Pinpoint the cell where the given text exists, returning its (X, Y) midpoint coordinate. 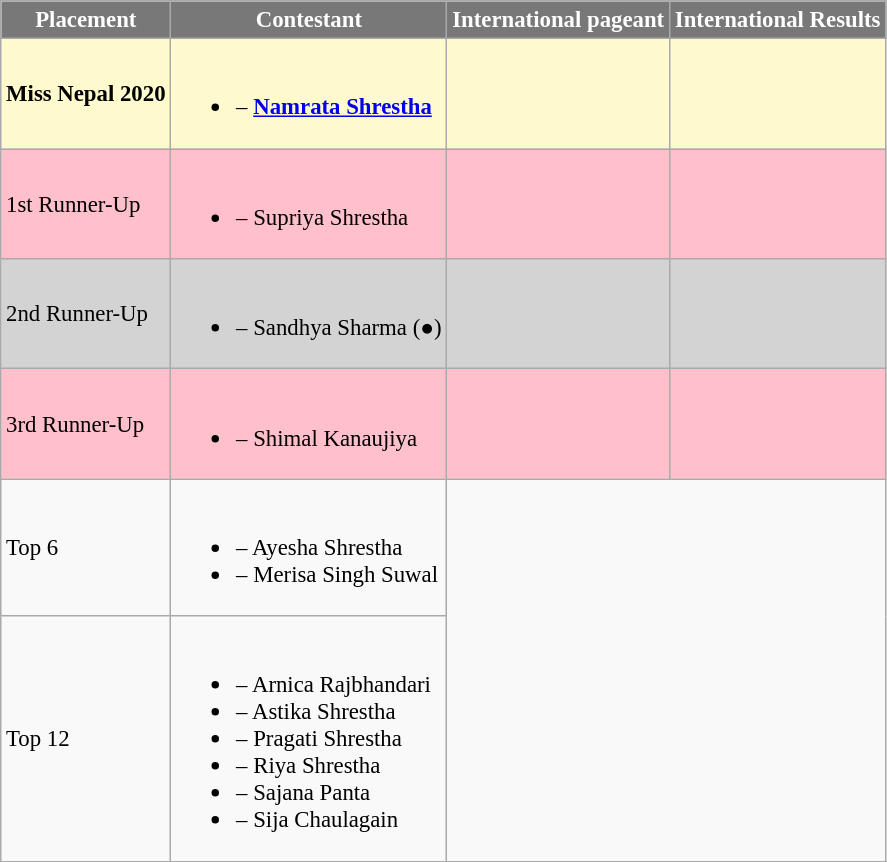
1st Runner-Up (86, 204)
Top 12 (86, 738)
– Sandhya Sharma (●) (309, 314)
International pageant (558, 20)
Miss Nepal 2020 (86, 94)
– Ayesha Shrestha – Merisa Singh Suwal (309, 548)
2nd Runner-Up (86, 314)
Placement (86, 20)
– Arnica Rajbhandari – Astika Shrestha – Pragati Shrestha – Riya Shrestha – Sajana Panta – Sija Chaulagain (309, 738)
Contestant (309, 20)
– Supriya Shrestha (309, 204)
International Results (777, 20)
– Namrata Shrestha (309, 94)
– Shimal Kanaujiya (309, 424)
Top 6 (86, 548)
3rd Runner-Up (86, 424)
